Find where the given text appears and provide that cell's center as [X, Y] coordinate. 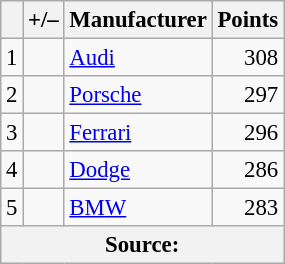
Source: [142, 245]
1 [12, 58]
296 [248, 133]
Manufacturer [138, 20]
BMW [138, 208]
Dodge [138, 170]
4 [12, 170]
Porsche [138, 95]
Audi [138, 58]
308 [248, 58]
2 [12, 95]
Points [248, 20]
+/– [44, 20]
283 [248, 208]
5 [12, 208]
3 [12, 133]
Ferrari [138, 133]
286 [248, 170]
297 [248, 95]
